Scan for the cell matching the given text and deliver its [x, y] coordinate at center. 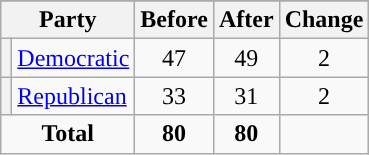
Republican [74, 96]
After [246, 20]
33 [174, 96]
47 [174, 58]
Democratic [74, 58]
Party [68, 20]
49 [246, 58]
Before [174, 20]
31 [246, 96]
Total [68, 134]
Change [324, 20]
